Determine the [x, y] coordinate at the center of the cell enclosing the given text.  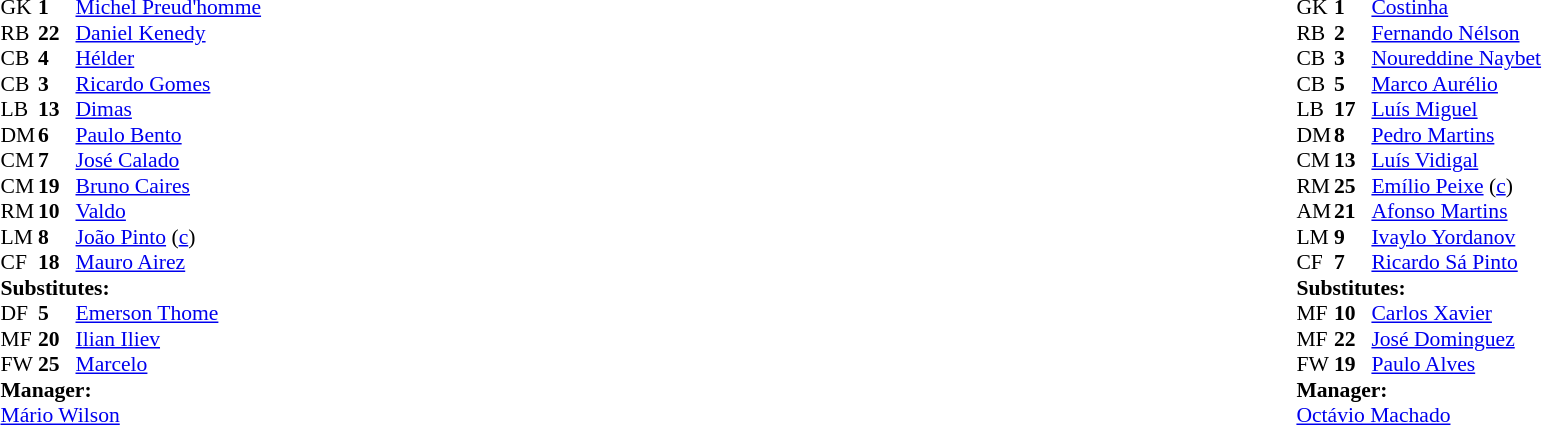
AM [1315, 211]
Daniel Kenedy [169, 33]
Afonso Martins [1456, 211]
Luís Vidigal [1456, 161]
Dimas [169, 109]
Mauro Airez [169, 263]
Ivaylo Yordanov [1456, 237]
4 [57, 59]
Paulo Bento [169, 135]
Luís Miguel [1456, 109]
José Calado [169, 161]
2 [1353, 33]
Pedro Martins [1456, 135]
20 [57, 339]
Carlos Xavier [1456, 313]
Bruno Caires [169, 186]
José Dominguez [1456, 339]
Hélder [169, 59]
Emílio Peixe (c) [1456, 186]
21 [1353, 211]
Ilian Iliev [169, 339]
Paulo Alves [1456, 365]
18 [57, 263]
DF [19, 313]
Noureddine Naybet [1456, 59]
Emerson Thome [169, 313]
Marco Aurélio [1456, 84]
Fernando Nélson [1456, 33]
17 [1353, 109]
Ricardo Gomes [169, 84]
6 [57, 135]
9 [1353, 237]
João Pinto (c) [169, 237]
Ricardo Sá Pinto [1456, 263]
Valdo [169, 211]
Marcelo [169, 365]
